Determine the (X, Y) coordinate at the center of the cell enclosing the given text.  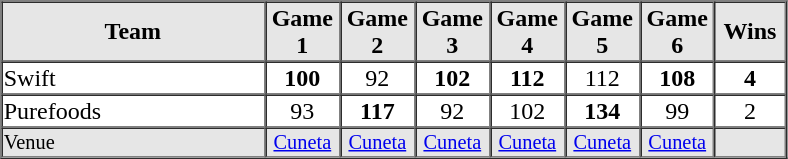
100 (302, 78)
Game 5 (602, 32)
Purefoods (133, 110)
Game 2 (378, 32)
4 (750, 78)
Venue (133, 143)
134 (602, 110)
99 (678, 110)
Game 4 (528, 32)
Swift (133, 78)
2 (750, 110)
108 (678, 78)
Game 3 (452, 32)
Game 1 (302, 32)
93 (302, 110)
Wins (750, 32)
Game 6 (678, 32)
117 (378, 110)
Team (133, 32)
